From the cell containing the given text, extract its center point as (X, Y) coordinate. 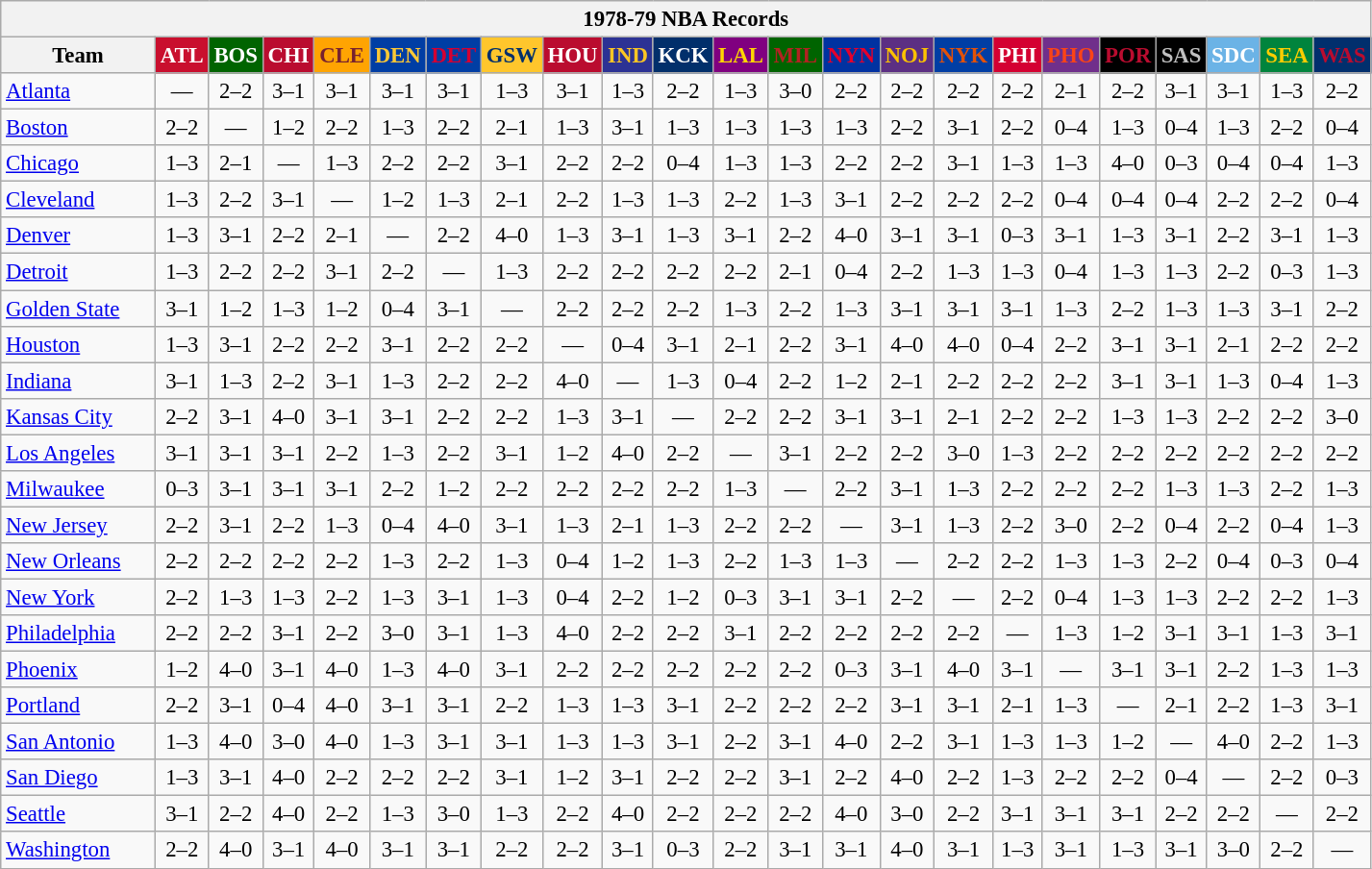
POR (1129, 56)
Los Angeles (79, 453)
IND (628, 56)
Detroit (79, 272)
NYN (851, 56)
Cleveland (79, 200)
San Antonio (79, 742)
1978-79 NBA Records (686, 19)
Denver (79, 236)
PHO (1071, 56)
Portland (79, 706)
New York (79, 597)
Boston (79, 128)
GSW (512, 56)
Phoenix (79, 670)
SDC (1234, 56)
LAL (740, 56)
Kansas City (79, 416)
CLE (342, 56)
Philadelphia (79, 633)
SEA (1286, 56)
New Orleans (79, 561)
ATL (182, 56)
DET (454, 56)
Atlanta (79, 91)
DEN (398, 56)
San Diego (79, 778)
HOU (573, 56)
Washington (79, 851)
BOS (236, 56)
KCK (683, 56)
Chicago (79, 163)
Milwaukee (79, 489)
New Jersey (79, 525)
PHI (1017, 56)
NYK (963, 56)
Team (79, 56)
Golden State (79, 309)
Indiana (79, 381)
CHI (288, 56)
SAS (1181, 56)
MIL (795, 56)
Houston (79, 344)
NOJ (907, 56)
WAS (1342, 56)
Seattle (79, 814)
